Detect which cell encompasses the target text, then output its (X, Y) center coordinate. 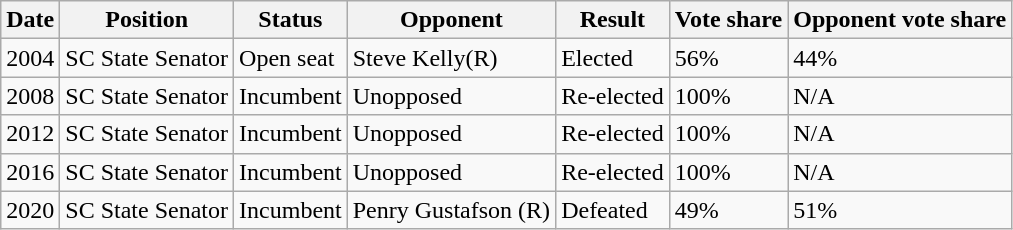
Opponent (451, 20)
56% (728, 58)
2016 (30, 172)
49% (728, 210)
Opponent vote share (900, 20)
2008 (30, 96)
Status (291, 20)
Result (613, 20)
Elected (613, 58)
Penry Gustafson (R) (451, 210)
2012 (30, 134)
Position (147, 20)
2020 (30, 210)
Date (30, 20)
44% (900, 58)
Vote share (728, 20)
Open seat (291, 58)
2004 (30, 58)
51% (900, 210)
Steve Kelly(R) (451, 58)
Defeated (613, 210)
